Search for the cell housing the specified text and yield its [X, Y] center coordinate. 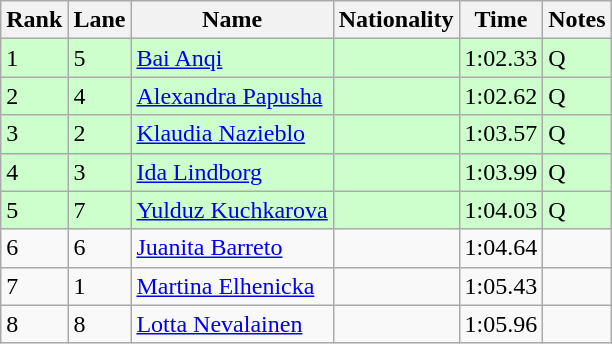
1:03.57 [501, 134]
Bai Anqi [232, 58]
Yulduz Kuchkarova [232, 210]
Juanita Barreto [232, 248]
Time [501, 20]
Klaudia Nazieblo [232, 134]
1:02.33 [501, 58]
1:05.96 [501, 324]
Lotta Nevalainen [232, 324]
Lane [100, 20]
Name [232, 20]
Alexandra Papusha [232, 96]
Martina Elhenicka [232, 286]
1:02.62 [501, 96]
1:05.43 [501, 286]
Nationality [396, 20]
1:04.03 [501, 210]
Ida Lindborg [232, 172]
1:03.99 [501, 172]
1:04.64 [501, 248]
Rank [34, 20]
Notes [577, 20]
